Locate the cell with the specified text and output its [x, y] center coordinate. 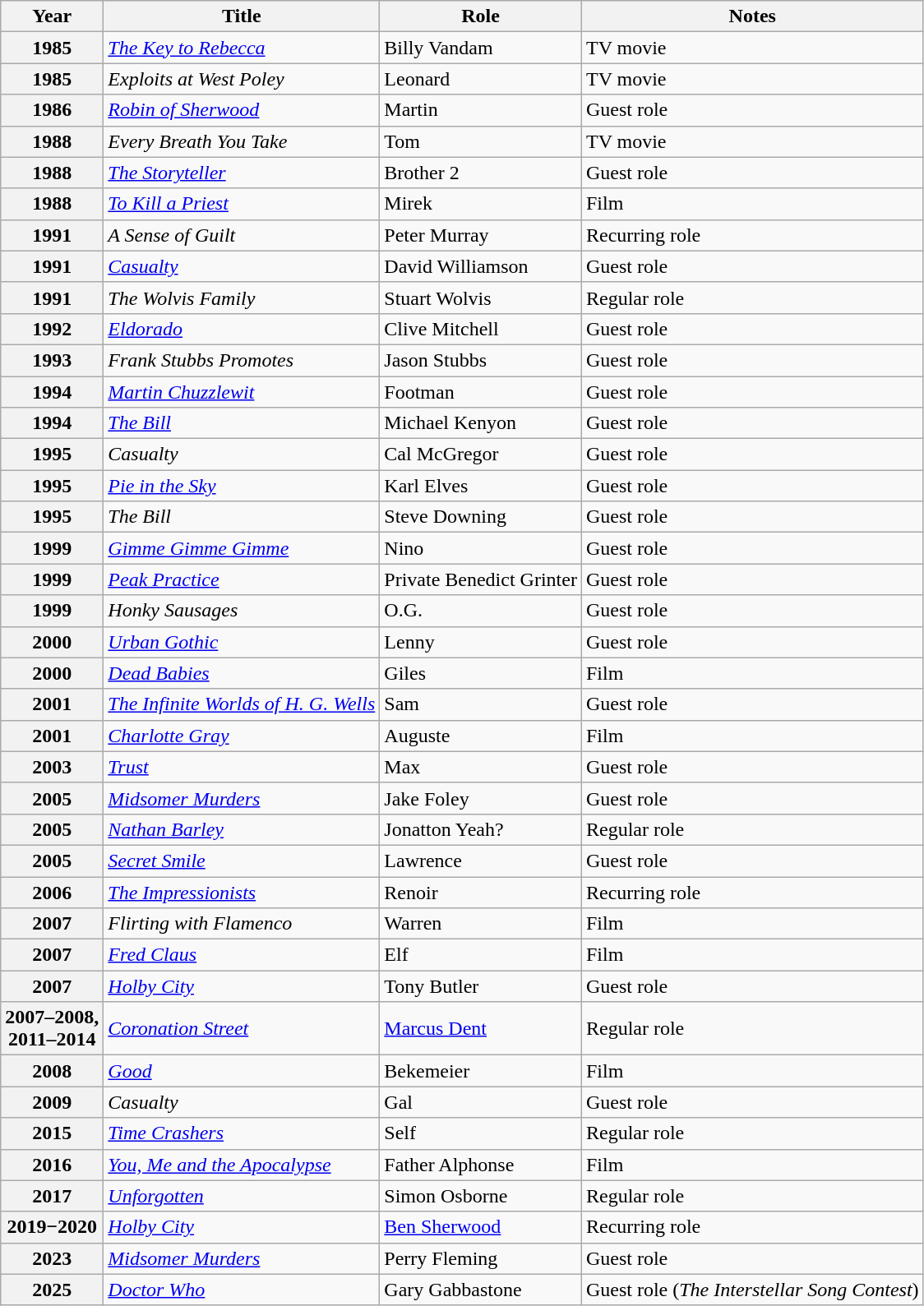
David Williamson [481, 266]
Honky Sausages [242, 611]
1992 [53, 329]
Father Alphonse [481, 1165]
Clive Mitchell [481, 329]
2003 [53, 767]
Renoir [481, 892]
The Storyteller [242, 173]
Jake Foley [481, 798]
Frank Stubbs Promotes [242, 360]
Nino [481, 548]
2025 [53, 1290]
Stuart Wolvis [481, 298]
2006 [53, 892]
Auguste [481, 736]
Perry Fleming [481, 1258]
2008 [53, 1071]
The Wolvis Family [242, 298]
Gimme Gimme Gimme [242, 548]
Eldorado [242, 329]
Jason Stubbs [481, 360]
Role [481, 16]
Dead Babies [242, 673]
O.G. [481, 611]
Leonard [481, 79]
Coronation Street [242, 1029]
Jonatton Yeah? [481, 829]
Notes [752, 16]
Guest role (The Interstellar Song Contest) [752, 1290]
Gary Gabbastone [481, 1290]
Peak Practice [242, 579]
Trust [242, 767]
Doctor Who [242, 1290]
Max [481, 767]
Private Benedict Grinter [481, 579]
Ben Sherwood [481, 1227]
Unforgotten [242, 1196]
Mirek [481, 204]
A Sense of Guilt [242, 235]
Elf [481, 955]
Urban Gothic [242, 642]
Exploits at West Poley [242, 79]
Billy Vandam [481, 48]
Time Crashers [242, 1133]
The Impressionists [242, 892]
2007–2008,2011–2014 [53, 1029]
1993 [53, 360]
The Key to Rebecca [242, 48]
Martin Chuzzlewit [242, 392]
Robin of Sherwood [242, 110]
2016 [53, 1165]
Year [53, 16]
2017 [53, 1196]
Peter Murray [481, 235]
Brother 2 [481, 173]
Nathan Barley [242, 829]
1986 [53, 110]
Sam [481, 704]
Secret Smile [242, 861]
Marcus Dent [481, 1029]
Simon Osborne [481, 1196]
Bekemeier [481, 1071]
Self [481, 1133]
Every Breath You Take [242, 141]
You, Me and the Apocalypse [242, 1165]
To Kill a Priest [242, 204]
Karl Elves [481, 486]
Tony Butler [481, 986]
The Infinite Worlds of H. G. Wells [242, 704]
2023 [53, 1258]
Steve Downing [481, 517]
Footman [481, 392]
Giles [481, 673]
Warren [481, 924]
Gal [481, 1102]
Cal McGregor [481, 455]
Lawrence [481, 861]
Lenny [481, 642]
Flirting with Flamenco [242, 924]
Title [242, 16]
Good [242, 1071]
Pie in the Sky [242, 486]
2015 [53, 1133]
Fred Claus [242, 955]
Charlotte Gray [242, 736]
2019−2020 [53, 1227]
Michael Kenyon [481, 423]
2009 [53, 1102]
Tom [481, 141]
Martin [481, 110]
